Capture the cell that displays the provided text and extract its [x, y] central coordinate. 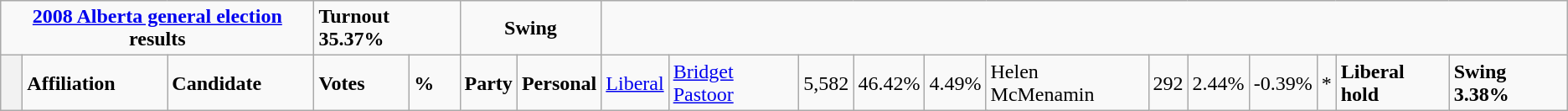
Swing 3.38% [1508, 82]
* [1327, 82]
2008 Alberta general election results [157, 29]
Liberal hold [1392, 82]
Affiliation [95, 82]
Turnout 35.37% [387, 29]
5,582 [826, 82]
Helen McMenamin [1067, 82]
Liberal [635, 82]
-0.39% [1283, 82]
% [435, 82]
Candidate [241, 82]
Bridget Pastoor [734, 82]
292 [1168, 82]
Personal [559, 82]
2.44% [1218, 82]
4.49% [955, 82]
Party [488, 82]
Swing [531, 29]
Votes [362, 82]
46.42% [890, 82]
